Detect which cell encompasses the target text, then output its [x, y] center coordinate. 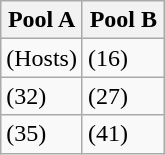
Pool B [123, 20]
(27) [123, 96]
(35) [42, 134]
(32) [42, 96]
(Hosts) [42, 58]
(16) [123, 58]
Pool A [42, 20]
(41) [123, 134]
